From the cell containing the given text, extract its center point as [x, y] coordinate. 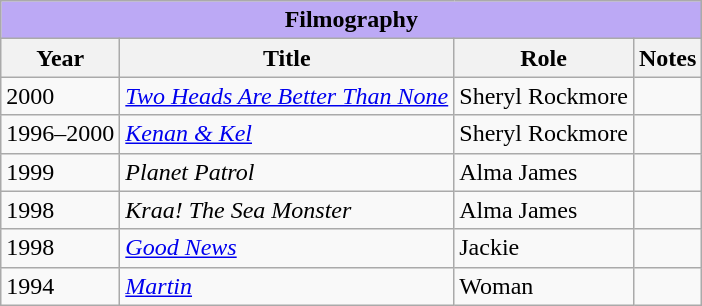
Jackie [544, 248]
Martin [287, 286]
Title [287, 58]
1994 [60, 286]
Filmography [352, 20]
1999 [60, 172]
Woman [544, 286]
Year [60, 58]
2000 [60, 96]
Kenan & Kel [287, 134]
Good News [287, 248]
Kraa! The Sea Monster [287, 210]
Role [544, 58]
Two Heads Are Better Than None [287, 96]
1996–2000 [60, 134]
Planet Patrol [287, 172]
Notes [667, 58]
